Identify which cell holds the provided text, then report its (x, y) central coordinate. 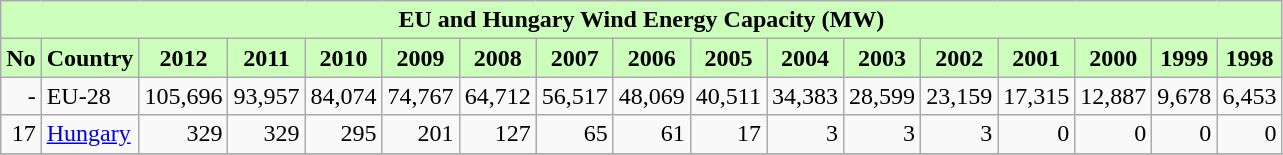
201 (420, 134)
No (21, 58)
105,696 (184, 96)
12,887 (1114, 96)
74,767 (420, 96)
- (21, 96)
2007 (574, 58)
2004 (804, 58)
34,383 (804, 96)
93,957 (266, 96)
28,599 (882, 96)
84,074 (344, 96)
23,159 (960, 96)
2006 (652, 58)
17,315 (1036, 96)
2003 (882, 58)
Hungary (90, 134)
127 (498, 134)
56,517 (574, 96)
EU and Hungary Wind Energy Capacity (MW) (642, 20)
1999 (1184, 58)
Country (90, 58)
48,069 (652, 96)
2001 (1036, 58)
2009 (420, 58)
61 (652, 134)
6,453 (1250, 96)
9,678 (1184, 96)
2011 (266, 58)
2000 (1114, 58)
65 (574, 134)
40,511 (728, 96)
2012 (184, 58)
2002 (960, 58)
295 (344, 134)
2008 (498, 58)
2005 (728, 58)
2010 (344, 58)
1998 (1250, 58)
EU-28 (90, 96)
64,712 (498, 96)
